Output the [x, y] coordinate of the center of the cell containing the given text.  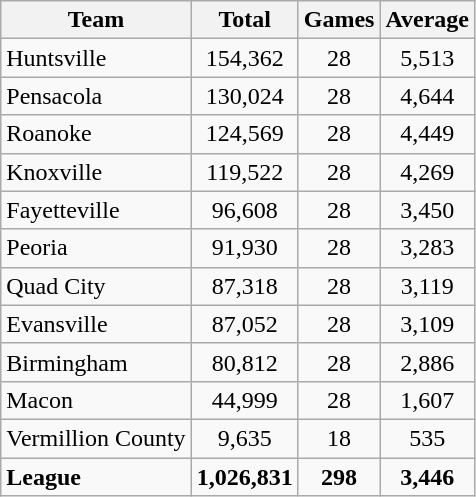
9,635 [244, 438]
Pensacola [96, 96]
Average [428, 20]
Fayetteville [96, 210]
44,999 [244, 400]
4,644 [428, 96]
Quad City [96, 286]
Peoria [96, 248]
96,608 [244, 210]
Games [339, 20]
5,513 [428, 58]
87,052 [244, 324]
154,362 [244, 58]
130,024 [244, 96]
3,446 [428, 477]
3,450 [428, 210]
Macon [96, 400]
80,812 [244, 362]
535 [428, 438]
Team [96, 20]
3,119 [428, 286]
Knoxville [96, 172]
1,026,831 [244, 477]
4,449 [428, 134]
Roanoke [96, 134]
1,607 [428, 400]
Huntsville [96, 58]
Evansville [96, 324]
3,283 [428, 248]
4,269 [428, 172]
Vermillion County [96, 438]
87,318 [244, 286]
119,522 [244, 172]
League [96, 477]
Total [244, 20]
3,109 [428, 324]
2,886 [428, 362]
91,930 [244, 248]
124,569 [244, 134]
18 [339, 438]
298 [339, 477]
Birmingham [96, 362]
